Detect which cell encompasses the target text, then output its (x, y) center coordinate. 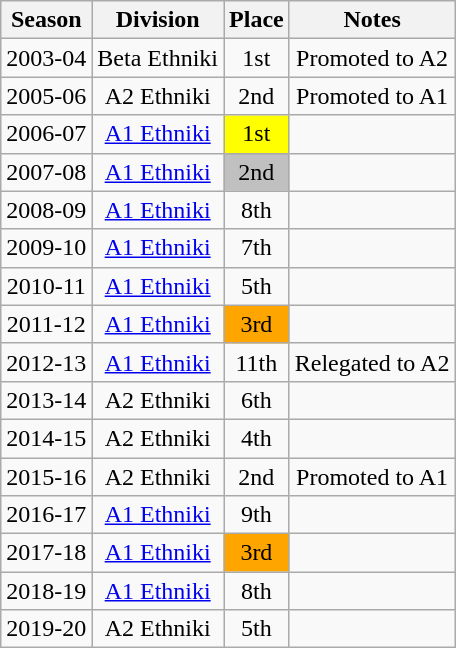
9th (257, 515)
2003-04 (46, 58)
2008-09 (46, 210)
2017-18 (46, 553)
2009-10 (46, 248)
2011-12 (46, 324)
Division (158, 20)
2007-08 (46, 172)
2012-13 (46, 362)
Season (46, 20)
2019-20 (46, 629)
2016-17 (46, 515)
11th (257, 362)
Beta Ethniki (158, 58)
2018-19 (46, 591)
4th (257, 438)
2005-06 (46, 96)
2015-16 (46, 477)
2013-14 (46, 400)
Notes (372, 20)
7th (257, 248)
Relegated to A2 (372, 362)
Promoted to A2 (372, 58)
2006-07 (46, 134)
Place (257, 20)
2014-15 (46, 438)
2010-11 (46, 286)
6th (257, 400)
